Detect which cell encompasses the target text, then output its (x, y) center coordinate. 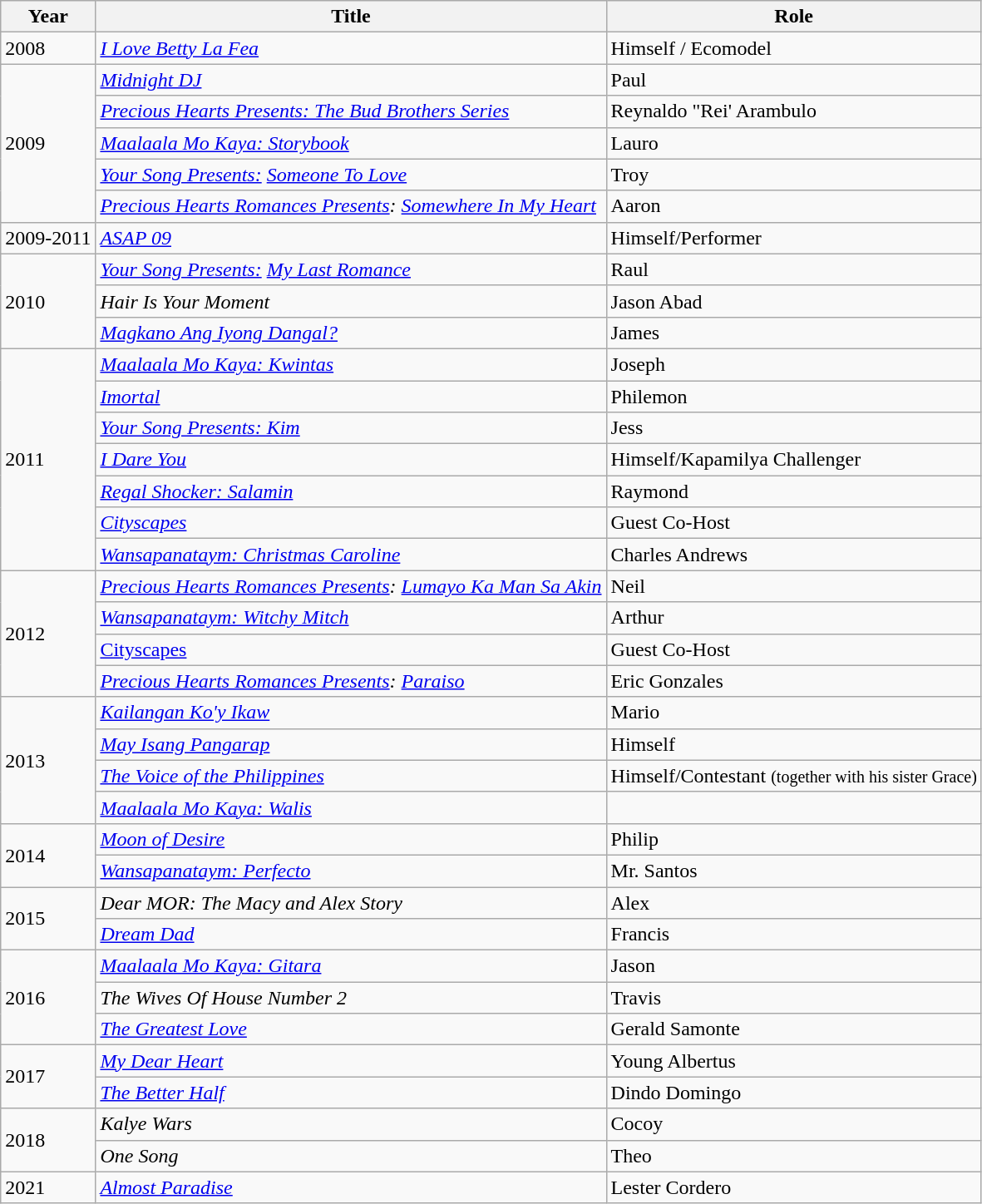
One Song (351, 1156)
Dear MOR: The Macy and Alex Story (351, 902)
2011 (48, 459)
Eric Gonzales (793, 681)
Hair Is Your Moment (351, 301)
James (793, 333)
2016 (48, 998)
Imortal (351, 397)
Magkano Ang Iyong Dangal? (351, 333)
Kalye Wars (351, 1124)
Kailangan Ko'y Ikaw (351, 713)
Himself (793, 744)
Almost Paradise (351, 1187)
2012 (48, 634)
Wansapanataym: Perfecto (351, 871)
Himself/Contestant (together with his sister Grace) (793, 776)
Maalaala Mo Kaya: Kwintas (351, 364)
Troy (793, 175)
Jason (793, 966)
Gerald Samonte (793, 1029)
Raymond (793, 491)
Himself/Performer (793, 238)
The Greatest Love (351, 1029)
Alex (793, 902)
The Better Half (351, 1093)
Raul (793, 269)
May Isang Pangarap (351, 744)
Philemon (793, 397)
Mario (793, 713)
Wansapanataym: Christmas Caroline (351, 555)
Arthur (793, 618)
Himself / Ecomodel (793, 48)
Wansapanataym: Witchy Mitch (351, 618)
Himself/Kapamilya Challenger (793, 460)
Maalaala Mo Kaya: Storybook (351, 143)
Moon of Desire (351, 839)
Theo (793, 1156)
2013 (48, 760)
Title (351, 17)
2018 (48, 1140)
Your Song Presents: Kim (351, 428)
Midnight DJ (351, 80)
Maalaala Mo Kaya: Walis (351, 807)
Precious Hearts Romances Presents: Somewhere In My Heart (351, 206)
Francis (793, 935)
Neil (793, 586)
Mr. Santos (793, 871)
Role (793, 17)
ASAP 09 (351, 238)
I Dare You (351, 460)
Cocoy (793, 1124)
2010 (48, 301)
Paul (793, 80)
The Voice of the Philippines (351, 776)
2014 (48, 855)
Regal Shocker: Salamin (351, 491)
I Love Betty La Fea (351, 48)
Precious Hearts Romances Presents: Lumayo Ka Man Sa Akin (351, 586)
Precious Hearts Presents: The Bud Brothers Series (351, 111)
2017 (48, 1077)
Charles Andrews (793, 555)
Dindo Domingo (793, 1093)
Dream Dad (351, 935)
2021 (48, 1187)
Reynaldo "Rei' Arambulo (793, 111)
2009 (48, 143)
Aaron (793, 206)
Joseph (793, 364)
Maalaala Mo Kaya: Gitara (351, 966)
Precious Hearts Romances Presents: Paraiso (351, 681)
2015 (48, 918)
Young Albertus (793, 1061)
Lauro (793, 143)
Your Song Presents: Someone To Love (351, 175)
Year (48, 17)
Travis (793, 998)
The Wives Of House Number 2 (351, 998)
Jess (793, 428)
Philip (793, 839)
2008 (48, 48)
2009-2011 (48, 238)
Jason Abad (793, 301)
Lester Cordero (793, 1187)
My Dear Heart (351, 1061)
Your Song Presents: My Last Romance (351, 269)
